Provide the (X, Y) coordinate of the cell's center where the given text is located.  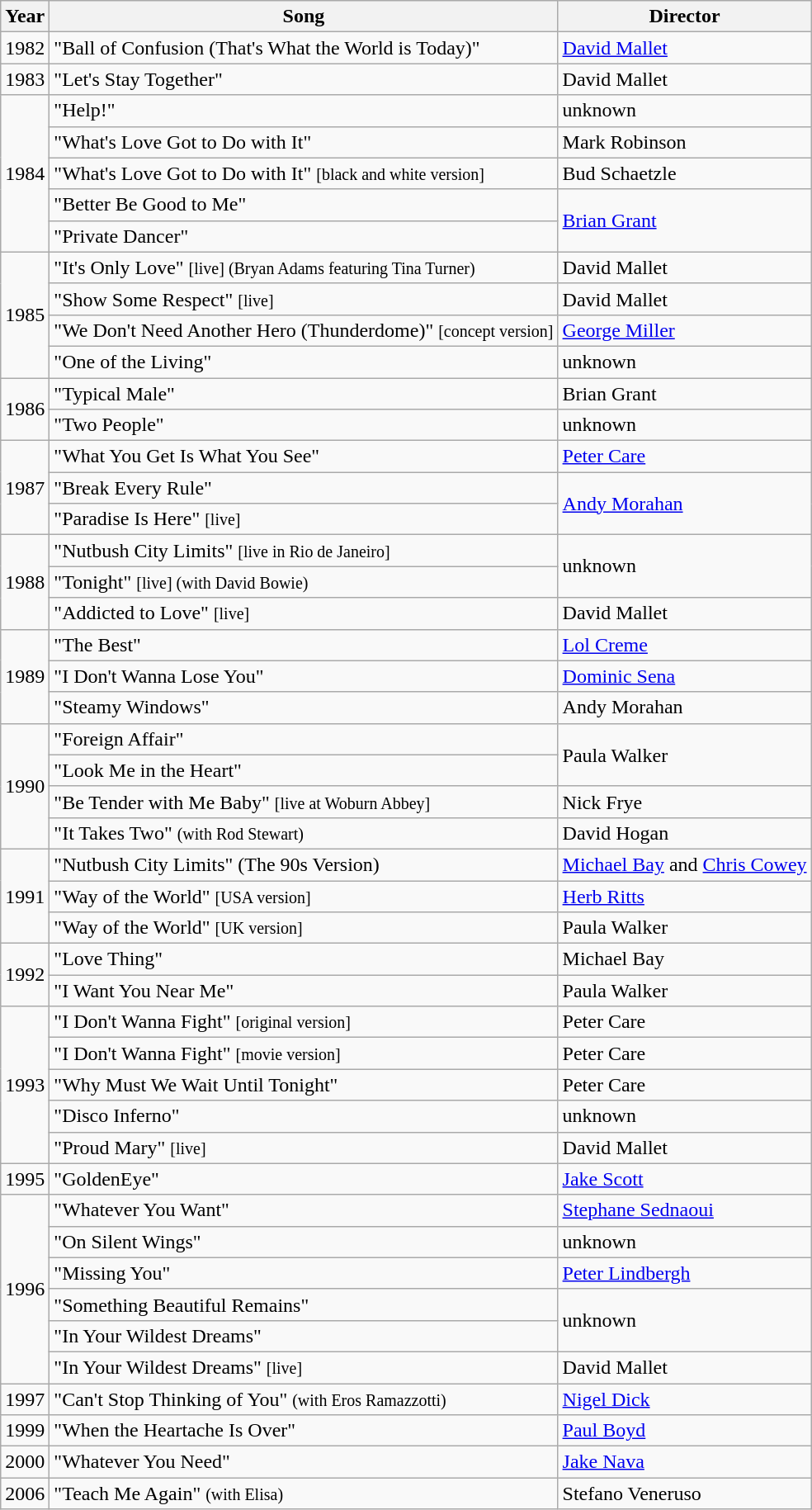
"Disco Inferno" (304, 1116)
Jake Scott (685, 1179)
Mark Robinson (685, 142)
"Addicted to Love" [live] (304, 613)
1993 (25, 1085)
"We Don't Need Another Hero (Thunderdome)" [concept version] (304, 330)
"Whatever You Need" (304, 1462)
1997 (25, 1399)
"Let's Stay Together" (304, 79)
"Show Some Respect" [live] (304, 299)
"On Silent Wings" (304, 1242)
1988 (25, 582)
Jake Nava (685, 1462)
"I Don't Wanna Fight" [movie version] (304, 1053)
"I Don't Wanna Fight" [original version] (304, 1022)
1985 (25, 315)
Nigel Dick (685, 1399)
Dominic Sena (685, 676)
"Typical Male" (304, 394)
"In Your Wildest Dreams" [live] (304, 1367)
Stephane Sednaoui (685, 1210)
"Two People" (304, 425)
1984 (25, 173)
"It Takes Two" (with Rod Stewart) (304, 833)
Michael Bay (685, 959)
Year (25, 17)
Michael Bay and Chris Cowey (685, 864)
"Help!" (304, 111)
2006 (25, 1493)
Director (685, 17)
"It's Only Love" [live] (Bryan Adams featuring Tina Turner) (304, 267)
Nick Frye (685, 802)
"Why Must We Wait Until Tonight" (304, 1085)
"When the Heartache Is Over" (304, 1431)
"What's Love Got to Do with It" [black and white version] (304, 173)
Peter Lindbergh (685, 1273)
"Nutbush City Limits" (The 90s Version) (304, 864)
"I Don't Wanna Lose You" (304, 676)
1995 (25, 1179)
"Look Me in the Heart" (304, 770)
1983 (25, 79)
Herb Ritts (685, 896)
"Something Beautiful Remains" (304, 1304)
1991 (25, 896)
"Way of the World" [USA version] (304, 896)
1989 (25, 676)
"In Your Wildest Dreams" (304, 1336)
Song (304, 17)
"Missing You" (304, 1273)
"Ball of Confusion (That's What the World is Today)" (304, 48)
"Be Tender with Me Baby" [live at Woburn Abbey] (304, 802)
"The Best" (304, 645)
1990 (25, 786)
1999 (25, 1431)
1982 (25, 48)
"I Want You Near Me" (304, 991)
1987 (25, 488)
"Tonight" [live] (with David Bowie) (304, 582)
"Love Thing" (304, 959)
George Miller (685, 330)
"Can't Stop Thinking of You" (with Eros Ramazzotti) (304, 1399)
1992 (25, 975)
"What You Get Is What You See" (304, 457)
2000 (25, 1462)
Stefano Veneruso (685, 1493)
"Steamy Windows" (304, 708)
"Paradise Is Here" [live] (304, 519)
1996 (25, 1289)
"Way of the World" [UK version] (304, 928)
"What's Love Got to Do with It" (304, 142)
"GoldenEye" (304, 1179)
"One of the Living" (304, 362)
Lol Creme (685, 645)
"Proud Mary" [live] (304, 1148)
1986 (25, 409)
"Nutbush City Limits" [live in Rio de Janeiro] (304, 551)
Paul Boyd (685, 1431)
"Whatever You Want" (304, 1210)
"Better Be Good to Me" (304, 205)
David Hogan (685, 833)
Bud Schaetzle (685, 173)
"Teach Me Again" (with Elisa) (304, 1493)
"Break Every Rule" (304, 488)
"Private Dancer" (304, 236)
"Foreign Affair" (304, 739)
